Search for the cell housing the specified text and yield its [X, Y] center coordinate. 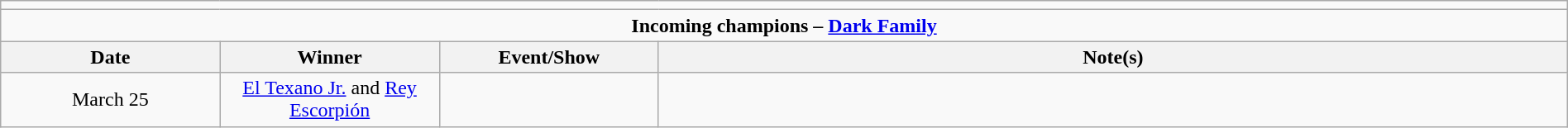
Winner [329, 57]
Note(s) [1113, 57]
Incoming champions – Dark Family [784, 26]
Date [111, 57]
March 25 [111, 99]
Event/Show [549, 57]
El Texano Jr. and Rey Escorpión [329, 99]
